Provide the (x, y) coordinate of the cell's center where the given text is located.  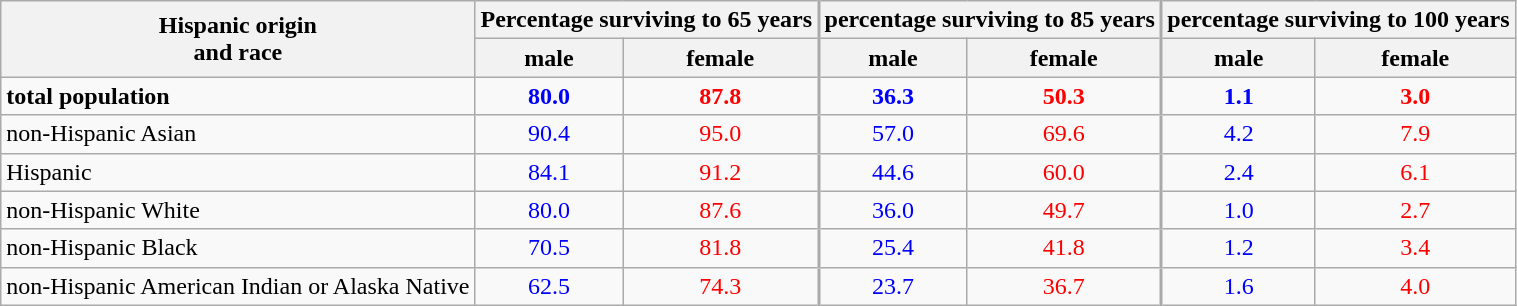
6.1 (1415, 172)
3.0 (1415, 96)
41.8 (1064, 248)
percentage surviving to 85 years (990, 20)
81.8 (720, 248)
7.9 (1415, 134)
Hispanic originand race (238, 39)
Hispanic (238, 172)
91.2 (720, 172)
4.0 (1415, 286)
2.7 (1415, 210)
non-Hispanic Asian (238, 134)
36.3 (892, 96)
36.0 (892, 210)
1.1 (1238, 96)
62.5 (549, 286)
percentage surviving to 100 years (1338, 20)
90.4 (549, 134)
non-Hispanic American Indian or Alaska Native (238, 286)
60.0 (1064, 172)
95.0 (720, 134)
44.6 (892, 172)
4.2 (1238, 134)
total population (238, 96)
Percentage surviving to 65 years (646, 20)
1.6 (1238, 286)
87.8 (720, 96)
57.0 (892, 134)
1.2 (1238, 248)
84.1 (549, 172)
74.3 (720, 286)
non-Hispanic Black (238, 248)
87.6 (720, 210)
non-Hispanic White (238, 210)
25.4 (892, 248)
50.3 (1064, 96)
23.7 (892, 286)
1.0 (1238, 210)
3.4 (1415, 248)
49.7 (1064, 210)
36.7 (1064, 286)
69.6 (1064, 134)
70.5 (549, 248)
2.4 (1238, 172)
